From the cell containing the given text, extract its center point as (X, Y) coordinate. 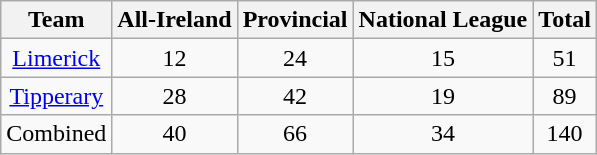
National League (443, 20)
Provincial (295, 20)
89 (565, 96)
140 (565, 134)
19 (443, 96)
51 (565, 58)
34 (443, 134)
28 (174, 96)
66 (295, 134)
Tipperary (56, 96)
Limerick (56, 58)
All-Ireland (174, 20)
42 (295, 96)
Combined (56, 134)
24 (295, 58)
40 (174, 134)
Total (565, 20)
15 (443, 58)
Team (56, 20)
12 (174, 58)
